Identify which cell holds the provided text, then report its (X, Y) central coordinate. 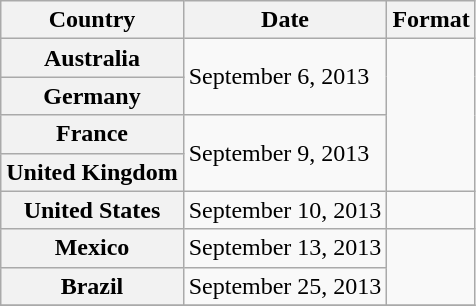
Australia (92, 58)
September 6, 2013 (285, 77)
United States (92, 210)
September 13, 2013 (285, 248)
Country (92, 20)
Germany (92, 96)
United Kingdom (92, 172)
Date (285, 20)
France (92, 134)
Mexico (92, 248)
Brazil (92, 286)
September 9, 2013 (285, 153)
September 25, 2013 (285, 286)
September 10, 2013 (285, 210)
Format (431, 20)
